Capture the cell that displays the provided text and extract its (X, Y) central coordinate. 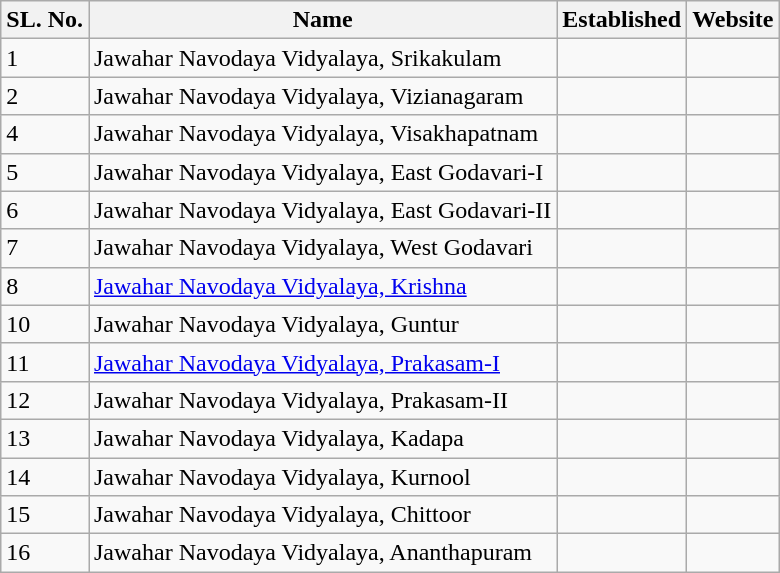
Name (322, 20)
Jawahar Navodaya Vidyalaya, Krishna (322, 286)
14 (45, 477)
6 (45, 210)
2 (45, 96)
Jawahar Navodaya Vidyalaya, Chittoor (322, 515)
Jawahar Navodaya Vidyalaya, Ananthapuram (322, 553)
8 (45, 286)
Jawahar Navodaya Vidyalaya, East Godavari-I (322, 172)
10 (45, 324)
Jawahar Navodaya Vidyalaya, Prakasam-II (322, 400)
13 (45, 438)
12 (45, 400)
Jawahar Navodaya Vidyalaya, Kadapa (322, 438)
Website (733, 20)
Jawahar Navodaya Vidyalaya, Kurnool (322, 477)
15 (45, 515)
5 (45, 172)
1 (45, 58)
Jawahar Navodaya Vidyalaya, East Godavari-II (322, 210)
Jawahar Navodaya Vidyalaya, Guntur (322, 324)
Established (622, 20)
Jawahar Navodaya Vidyalaya, Vizianagaram (322, 96)
Jawahar Navodaya Vidyalaya, West Godavari (322, 248)
11 (45, 362)
16 (45, 553)
SL. No. (45, 20)
7 (45, 248)
Jawahar Navodaya Vidyalaya, Srikakulam (322, 58)
4 (45, 134)
Jawahar Navodaya Vidyalaya, Visakhapatnam (322, 134)
Jawahar Navodaya Vidyalaya, Prakasam-I (322, 362)
